Identify which cell holds the provided text, then report its (X, Y) central coordinate. 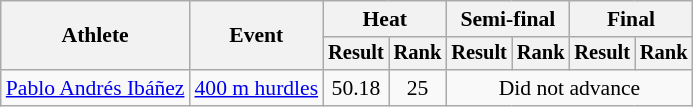
Did not advance (569, 88)
Final (630, 19)
Event (257, 36)
50.18 (356, 88)
25 (418, 88)
Semi-final (508, 19)
Athlete (96, 36)
Pablo Andrés Ibáñez (96, 88)
Heat (384, 19)
400 m hurdles (257, 88)
